Output the (X, Y) coordinate of the center of the cell containing the given text.  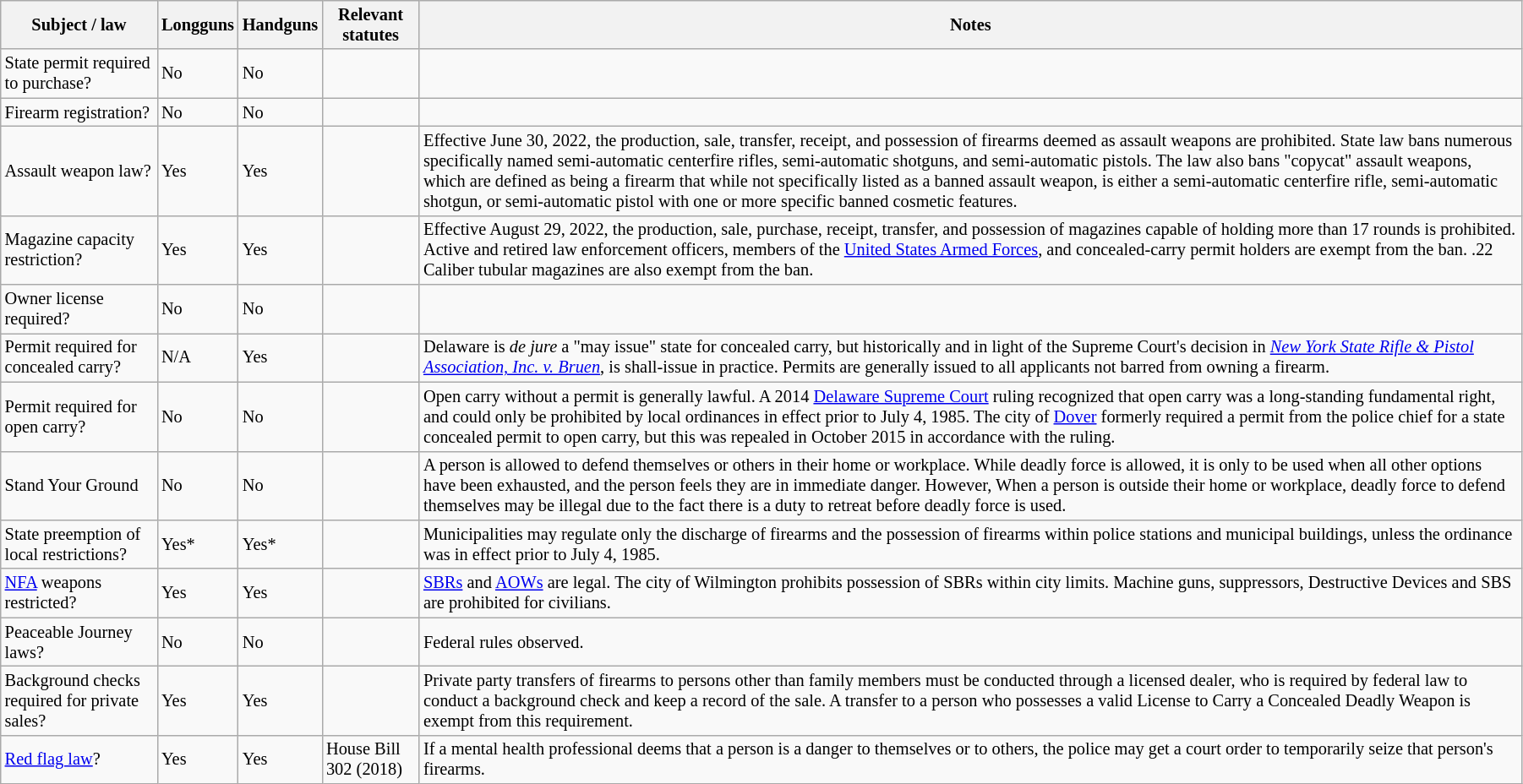
Handguns (281, 24)
State permit required to purchase? (79, 73)
Magazine capacity restriction? (79, 250)
Stand Your Ground (79, 486)
Assault weapon law? (79, 171)
Firearm registration? (79, 112)
Relevant statutes (370, 24)
State preemption of local restrictions? (79, 544)
NFA weapons restricted? (79, 593)
Owner license required? (79, 309)
House Bill 302 (2018) (370, 759)
Permit required for open carry? (79, 416)
Subject / law (79, 24)
Background checks required for private sales? (79, 700)
Notes (970, 24)
N/A (198, 357)
Permit required for concealed carry? (79, 357)
Peaceable Journey laws? (79, 642)
Red flag law? (79, 759)
Federal rules observed. (970, 642)
Longguns (198, 24)
